Detect which cell encompasses the target text, then output its (x, y) center coordinate. 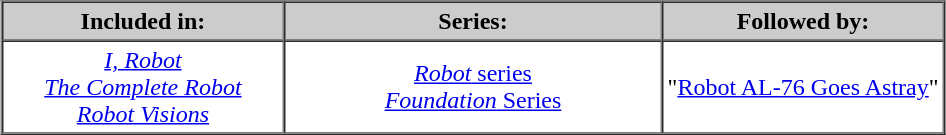
"Robot AL-76 Goes Astray" (804, 86)
Robot seriesFoundation Series (472, 86)
Included in: (142, 22)
Followed by: (804, 22)
Series: (472, 22)
I, RobotThe Complete RobotRobot Visions (142, 86)
